Search for the cell housing the specified text and yield its (x, y) center coordinate. 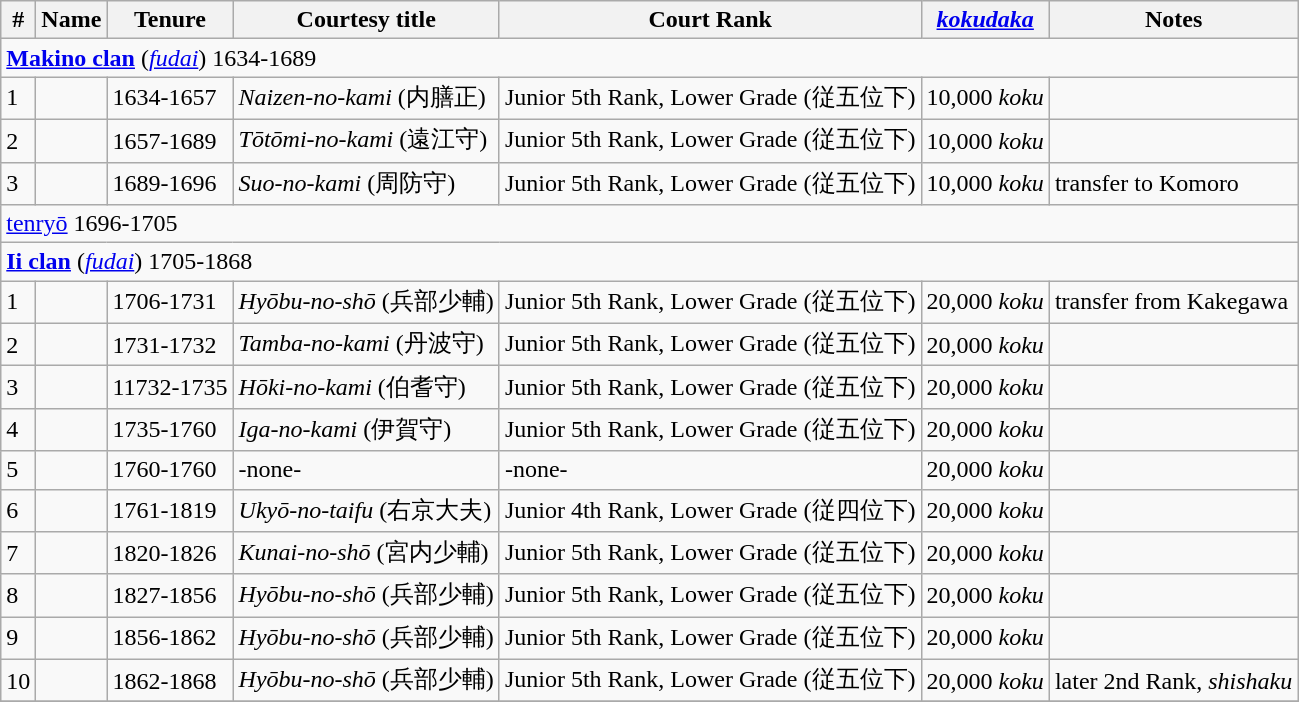
1862-1868 (170, 680)
Courtesy title (366, 20)
Name (72, 20)
Naizen-no-kami (内膳正) (366, 98)
kokudaka (985, 20)
Tamba-no-kami (丹波守) (366, 344)
Tenure (170, 20)
1856-1862 (170, 638)
Notes (1173, 20)
6 (18, 510)
1735-1760 (170, 430)
1761-1819 (170, 510)
1731-1732 (170, 344)
1689-1696 (170, 184)
later 2nd Rank, shishaku (1173, 680)
1827-1856 (170, 596)
7 (18, 554)
Makino clan (fudai) 1634-1689 (650, 58)
1657-1689 (170, 140)
9 (18, 638)
5 (18, 470)
4 (18, 430)
Hōki-no-kami (伯耆守) (366, 388)
Junior 4th Rank, Lower Grade (従四位下) (710, 510)
10 (18, 680)
transfer to Komoro (1173, 184)
1634-1657 (170, 98)
# (18, 20)
1820-1826 (170, 554)
Ii clan (fudai) 1705-1868 (650, 262)
Suo-no-kami (周防守) (366, 184)
Ukyō-no-taifu (右京大夫) (366, 510)
Tōtōmi-no-kami (遠江守) (366, 140)
8 (18, 596)
Kunai-no-shō (宮内少輔) (366, 554)
Iga-no-kami (伊賀守) (366, 430)
transfer from Kakegawa (1173, 302)
1760-1760 (170, 470)
1706-1731 (170, 302)
11732-1735 (170, 388)
tenryō 1696-1705 (650, 224)
Court Rank (710, 20)
